Identify which cell holds the provided text, then report its [x, y] central coordinate. 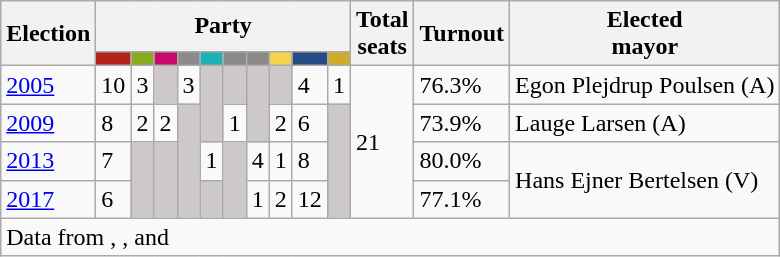
2017 [48, 199]
77.1% [462, 199]
Egon Plejdrup Poulsen (A) [645, 85]
2013 [48, 161]
12 [310, 199]
7 [114, 161]
80.0% [462, 161]
Election [48, 34]
Turnout [462, 34]
Data from , , and [390, 237]
Totalseats [382, 34]
Party [224, 26]
2009 [48, 123]
Electedmayor [645, 34]
21 [382, 142]
73.9% [462, 123]
Lauge Larsen (A) [645, 123]
2005 [48, 85]
76.3% [462, 85]
Hans Ejner Bertelsen (V) [645, 180]
10 [114, 85]
